Find where the given text appears and provide that cell's center as [X, Y] coordinate. 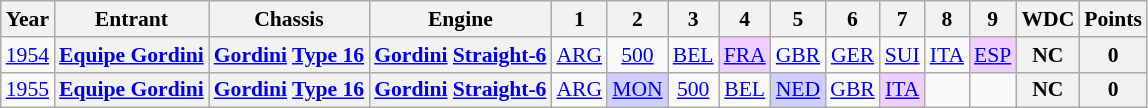
WDC [1048, 19]
9 [992, 19]
SUI [902, 55]
2 [638, 19]
Chassis [289, 19]
8 [947, 19]
4 [745, 19]
1954 [28, 55]
Year [28, 19]
Points [1113, 19]
FRA [745, 55]
GER [852, 55]
7 [902, 19]
Entrant [132, 19]
1955 [28, 90]
3 [694, 19]
Engine [460, 19]
5 [798, 19]
6 [852, 19]
NED [798, 90]
MON [638, 90]
ESP [992, 55]
1 [579, 19]
